Pinpoint the cell where the given text exists, returning its [X, Y] midpoint coordinate. 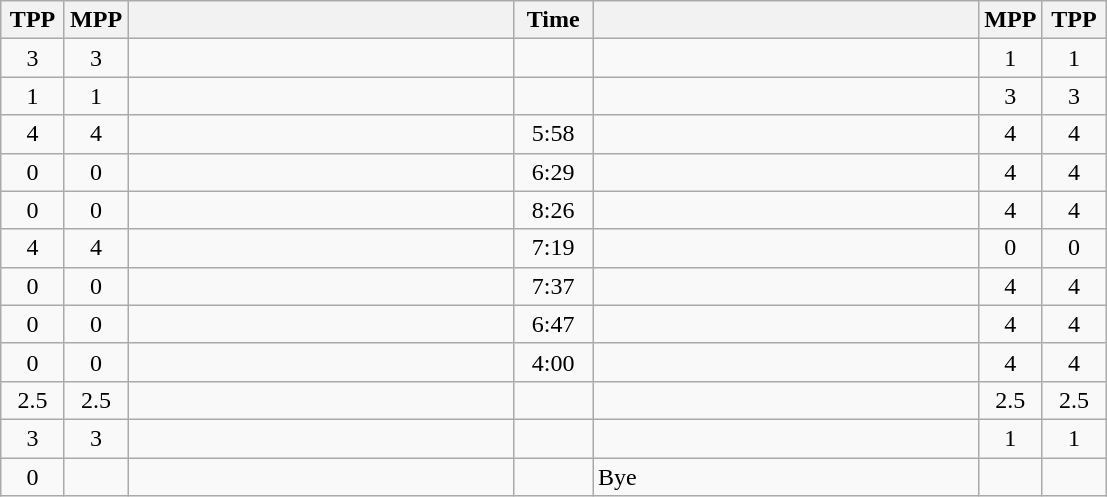
Time [554, 20]
7:37 [554, 286]
7:19 [554, 248]
8:26 [554, 210]
6:29 [554, 172]
6:47 [554, 324]
4:00 [554, 362]
Bye [785, 477]
5:58 [554, 134]
